For the text-containing cell, return its midpoint in [X, Y] coordinate format. 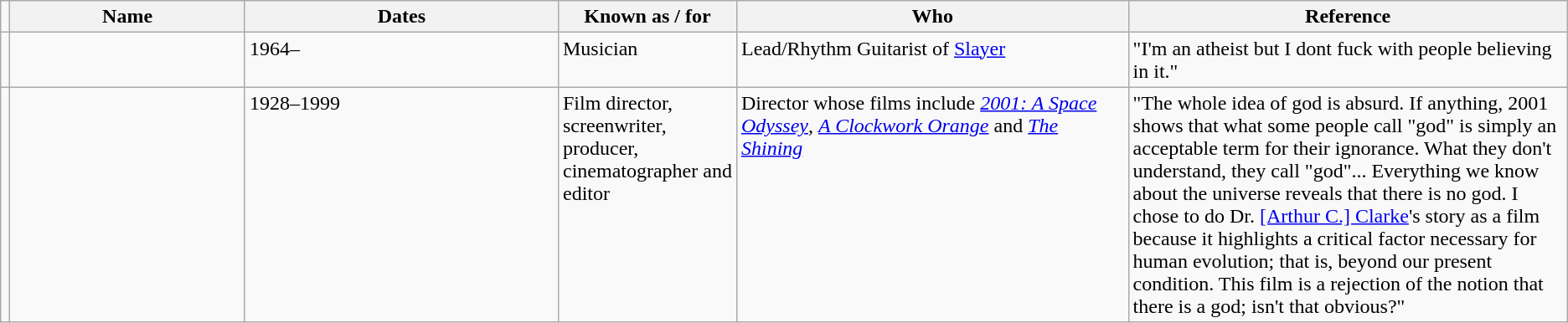
Lead/Rhythm Guitarist of Slayer [932, 60]
"I'm an atheist but I dont fuck with people believing in it." [1348, 60]
Director whose films include 2001: A Space Odyssey, A Clockwork Orange and The Shining [932, 204]
Who [932, 17]
Known as / for [647, 17]
Film director, screenwriter, producer, cinematographer and editor [647, 204]
Reference [1348, 17]
1964– [401, 60]
Dates [401, 17]
Musician [647, 60]
1928–1999 [401, 204]
Name [127, 17]
